Output the (X, Y) coordinate of the center of the cell containing the given text.  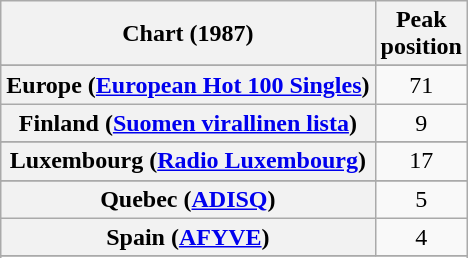
17 (421, 161)
71 (421, 85)
9 (421, 123)
Spain (AFYVE) (188, 237)
Quebec (ADISQ) (188, 199)
Europe (European Hot 100 Singles) (188, 85)
Luxembourg (Radio Luxembourg) (188, 161)
Peakposition (421, 34)
Finland (Suomen virallinen lista) (188, 123)
Chart (1987) (188, 34)
5 (421, 199)
4 (421, 237)
